For the text-containing cell, return its midpoint in [x, y] coordinate format. 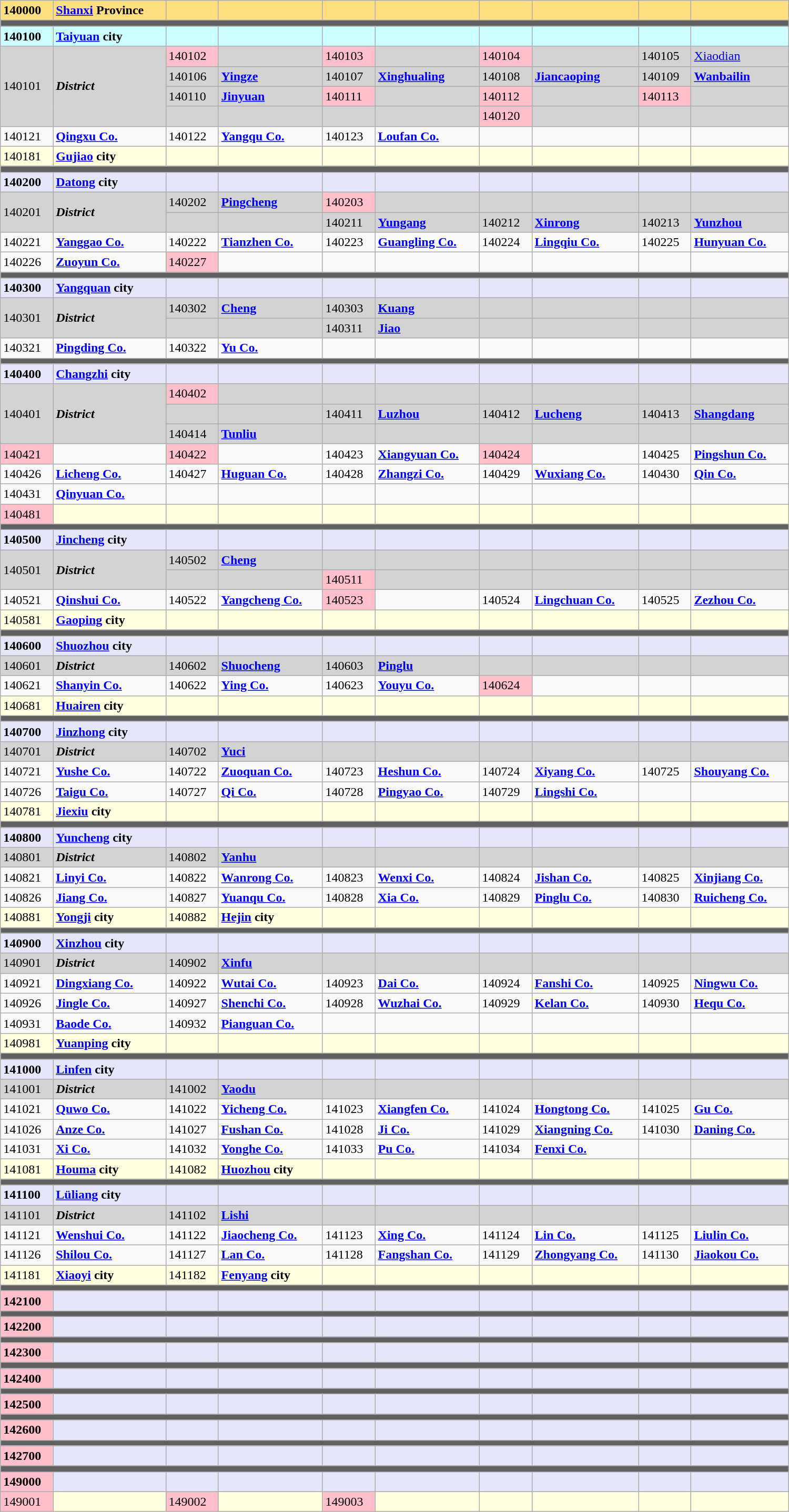
Jiang Co. [109, 897]
Jingle Co. [109, 1003]
142600 [27, 1430]
140824 [505, 877]
Jinzhong city [109, 731]
Yangcheng Co. [270, 600]
140600 [27, 646]
141125 [665, 1235]
140322 [192, 348]
140800 [27, 837]
140826 [27, 897]
149002 [192, 1501]
Gujiao city [109, 156]
Xiangfen Co. [427, 1109]
140681 [27, 706]
140201 [27, 212]
140211 [349, 222]
Changzhi city [109, 374]
Shenchi Co. [270, 1003]
141028 [349, 1129]
141130 [665, 1255]
141181 [27, 1275]
140422 [192, 454]
140932 [192, 1023]
140401 [27, 414]
Xiaoyi city [109, 1275]
140724 [505, 771]
Yungang [427, 222]
140701 [27, 751]
141123 [349, 1235]
140430 [665, 474]
140425 [665, 454]
Youyu Co. [427, 686]
Qi Co. [270, 791]
141032 [192, 1149]
Xinfu [270, 963]
Wanbailin [740, 76]
Pinglu [427, 666]
140525 [665, 600]
Wenxi Co. [427, 877]
Dai Co. [427, 983]
Yanggao Co. [109, 242]
140109 [665, 76]
140929 [505, 1003]
140624 [505, 686]
140400 [27, 374]
141000 [27, 1069]
140100 [27, 36]
149001 [27, 1501]
140822 [192, 877]
140926 [27, 1003]
140622 [192, 686]
140702 [192, 751]
140828 [349, 897]
Pingding Co. [109, 348]
141034 [505, 1149]
140427 [192, 474]
140402 [192, 394]
Jiaokou Co. [740, 1255]
141129 [505, 1255]
140781 [27, 812]
Shanyin Co. [109, 686]
140414 [192, 434]
141001 [27, 1089]
Yongji city [109, 917]
140830 [665, 897]
140481 [27, 514]
140725 [665, 771]
140902 [192, 963]
140901 [27, 963]
Yuncheng city [109, 837]
Fanshi Co. [585, 983]
Xiangning Co. [585, 1129]
Tianzhen Co. [270, 242]
Yunzhou [740, 222]
140102 [192, 56]
140113 [665, 96]
Houma city [109, 1169]
140123 [349, 136]
140700 [27, 731]
140105 [665, 56]
140301 [27, 318]
141128 [349, 1255]
Wuxiang Co. [585, 474]
140927 [192, 1003]
140424 [505, 454]
Licheng Co. [109, 474]
Pinglu Co. [585, 897]
149000 [27, 1482]
Kelan Co. [585, 1003]
Ningwu Co. [740, 983]
140729 [505, 791]
Wanrong Co. [270, 877]
140801 [27, 857]
Yangquan city [109, 288]
Yuanqu Co. [270, 897]
140723 [349, 771]
140500 [27, 540]
140122 [192, 136]
140501 [27, 570]
Xing Co. [427, 1235]
140925 [665, 983]
140821 [27, 877]
140111 [349, 96]
Zuoyun Co. [109, 262]
140224 [505, 242]
140423 [349, 454]
142100 [27, 1301]
140882 [192, 917]
Shuocheng [270, 666]
140727 [192, 791]
140413 [665, 414]
140104 [505, 56]
Tunliu [270, 434]
Xi Co. [109, 1149]
140225 [665, 242]
140121 [27, 136]
Yonghe Co. [270, 1149]
140924 [505, 983]
140107 [349, 76]
Ruicheng Co. [740, 897]
140101 [27, 86]
141081 [27, 1169]
140203 [349, 202]
140106 [192, 76]
Lan Co. [270, 1255]
Yuanping city [109, 1043]
141033 [349, 1149]
Ji Co. [427, 1129]
142200 [27, 1326]
Xinjiang Co. [740, 877]
140931 [27, 1023]
Pingshun Co. [740, 454]
140922 [192, 983]
142300 [27, 1353]
Hejin city [270, 917]
Hongtong Co. [585, 1109]
Lingchuan Co. [585, 600]
Jincheng city [109, 540]
140321 [27, 348]
141024 [505, 1109]
Qingxu Co. [109, 136]
140202 [192, 202]
141029 [505, 1129]
Xinzhou city [109, 943]
Kuang [427, 308]
Gu Co. [740, 1109]
Huairen city [109, 706]
140412 [505, 414]
140602 [192, 666]
Heshun Co. [427, 771]
Anze Co. [109, 1129]
141101 [27, 1215]
Lishi [270, 1215]
Lucheng [585, 414]
Lin Co. [585, 1235]
Taigu Co. [109, 791]
Linyi Co. [109, 877]
140802 [192, 857]
Fenxi Co. [585, 1149]
Ying Co. [270, 686]
Fushan Co. [270, 1129]
140112 [505, 96]
Xinghualing [427, 76]
141021 [27, 1109]
140221 [27, 242]
Yanhu [270, 857]
140930 [665, 1003]
Luzhou [427, 414]
Hunyuan Co. [740, 242]
141030 [665, 1129]
140601 [27, 666]
Zhangzi Co. [427, 474]
Daning Co. [740, 1129]
140421 [27, 454]
Quwo Co. [109, 1109]
140311 [349, 328]
Huozhou city [270, 1169]
141126 [27, 1255]
140431 [27, 494]
Taiyuan city [109, 36]
Yu Co. [270, 348]
140881 [27, 917]
Yangqu Co. [270, 136]
140823 [349, 877]
140108 [505, 76]
140212 [505, 222]
140521 [27, 600]
149003 [349, 1501]
Fangshan Co. [427, 1255]
141022 [192, 1109]
Jishan Co. [585, 877]
141100 [27, 1195]
141023 [349, 1109]
141124 [505, 1235]
140411 [349, 414]
Wutai Co. [270, 983]
140523 [349, 600]
Xinrong [585, 222]
Yuci [270, 751]
140426 [27, 474]
Xiyang Co. [585, 771]
Qin Co. [740, 474]
141025 [665, 1109]
140900 [27, 943]
141082 [192, 1169]
141182 [192, 1275]
140623 [349, 686]
Yicheng Co. [270, 1109]
Zhongyang Co. [585, 1255]
Loufan Co. [427, 136]
Jiancaoping [585, 76]
Yushe Co. [109, 771]
141026 [27, 1129]
Pu Co. [427, 1149]
140226 [27, 262]
Fenyang city [270, 1275]
Huguan Co. [270, 474]
Qinshui Co. [109, 600]
142700 [27, 1456]
Jiexiu city [109, 812]
Yingze [270, 76]
140721 [27, 771]
141102 [192, 1215]
Liulin Co. [740, 1235]
140522 [192, 600]
Pingcheng [270, 202]
Shouyang Co. [740, 771]
141127 [192, 1255]
Shanxi Province [109, 11]
Zezhou Co. [740, 600]
140728 [349, 791]
140303 [349, 308]
Jiao [427, 328]
140222 [192, 242]
140981 [27, 1043]
140829 [505, 897]
140103 [349, 56]
140429 [505, 474]
Jiaocheng Co. [270, 1235]
Pingyao Co. [427, 791]
Guangling Co. [427, 242]
140300 [27, 288]
141121 [27, 1235]
Yaodu [270, 1089]
140928 [349, 1003]
Dingxiang Co. [109, 983]
Wenshui Co. [109, 1235]
Jinyuan [270, 96]
140000 [27, 11]
Pianguan Co. [270, 1023]
140120 [505, 116]
Lingshi Co. [585, 791]
Hequ Co. [740, 1003]
Gaoping city [109, 620]
140511 [349, 580]
Shangdang [740, 414]
140200 [27, 182]
Lingqiu Co. [585, 242]
Xia Co. [427, 897]
140213 [665, 222]
141031 [27, 1149]
140302 [192, 308]
140621 [27, 686]
140923 [349, 983]
141002 [192, 1089]
140227 [192, 262]
140581 [27, 620]
140726 [27, 791]
Xiaodian [740, 56]
140502 [192, 560]
140827 [192, 897]
Shuozhou city [109, 646]
Qinyuan Co. [109, 494]
140428 [349, 474]
Baode Co. [109, 1023]
Linfen city [109, 1069]
140181 [27, 156]
142500 [27, 1404]
142400 [27, 1378]
Shilou Co. [109, 1255]
140110 [192, 96]
141122 [192, 1235]
140603 [349, 666]
Datong city [109, 182]
Zuoquan Co. [270, 771]
140223 [349, 242]
140921 [27, 983]
140524 [505, 600]
Xiangyuan Co. [427, 454]
140722 [192, 771]
140825 [665, 877]
141027 [192, 1129]
Lüliang city [109, 1195]
Wuzhai Co. [427, 1003]
